For the text-containing cell, return its midpoint in [X, Y] coordinate format. 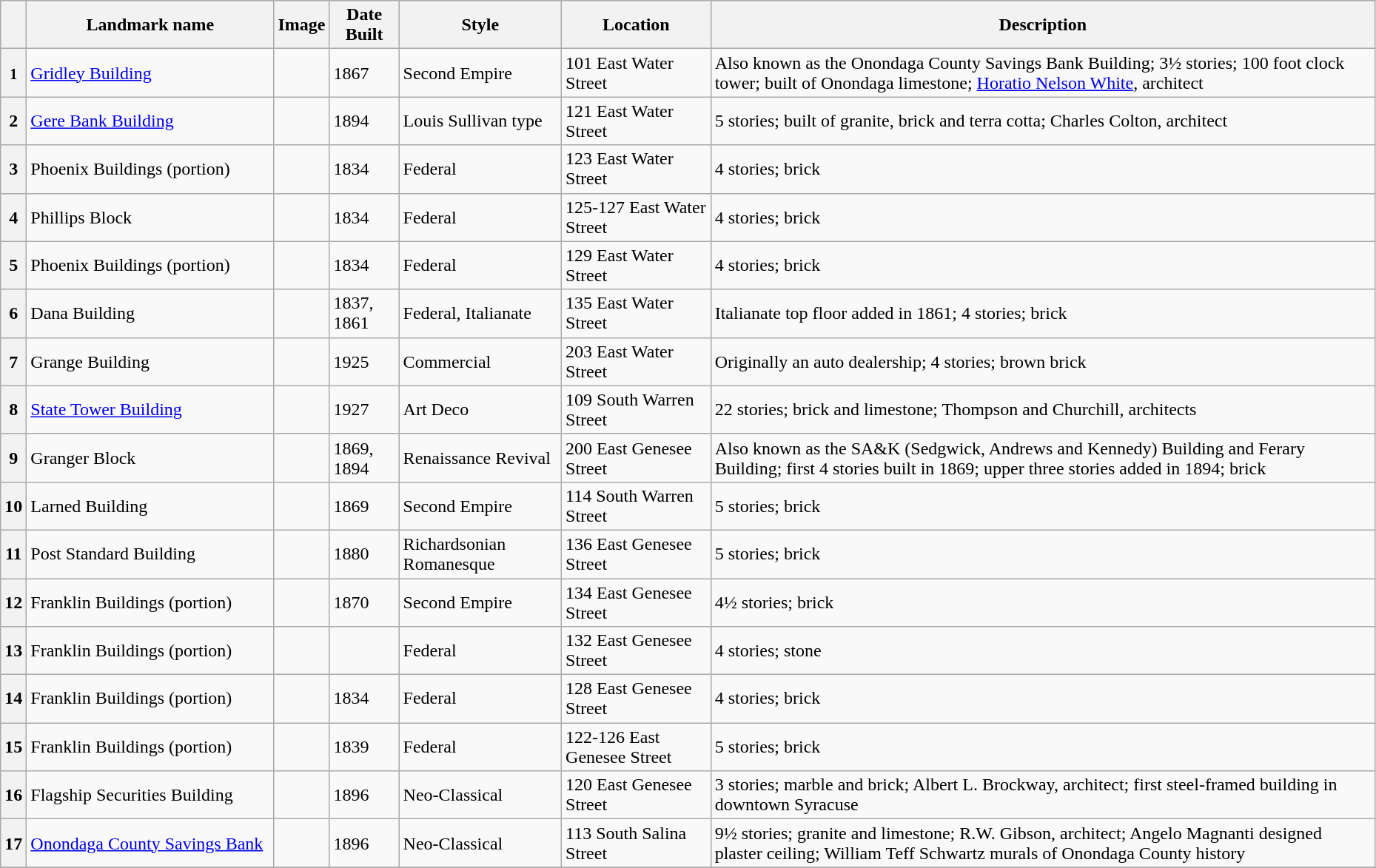
13 [13, 651]
122-126 East Genesee Street [637, 747]
Richardsonian Romanesque [480, 554]
Post Standard Building [150, 554]
Image [302, 25]
Flagship Securities Building [150, 795]
Originally an auto dealership; 4 stories; brown brick [1042, 361]
Louis Sullivan type [480, 121]
5 [13, 265]
Commercial [480, 361]
134 East Genesee Street [637, 602]
17 [13, 844]
Italianate top floor added in 1861; 4 stories; brick [1042, 314]
Date Built [364, 25]
Landmark name [150, 25]
14 [13, 699]
1869, 1894 [364, 457]
3 stories; marble and brick; Albert L. Brockway, architect; first steel-framed building in downtown Syracuse [1042, 795]
22 stories; brick and limestone; Thompson and Churchill, architects [1042, 410]
128 East Genesee Street [637, 699]
2 [13, 121]
1 [13, 73]
1837, 1861 [364, 314]
Renaissance Revival [480, 457]
113 South Salina Street [637, 844]
1894 [364, 121]
129 East Water Street [637, 265]
Grange Building [150, 361]
6 [13, 314]
7 [13, 361]
Gridley Building [150, 73]
4 stories; stone [1042, 651]
132 East Genesee Street [637, 651]
3 [13, 169]
Phillips Block [150, 218]
Granger Block [150, 457]
125-127 East Water Street [637, 218]
135 East Water Street [637, 314]
Description [1042, 25]
Federal, Italianate [480, 314]
1869 [364, 506]
1870 [364, 602]
1867 [364, 73]
Onondaga County Savings Bank [150, 844]
121 East Water Street [637, 121]
203 East Water Street [637, 361]
15 [13, 747]
10 [13, 506]
1880 [364, 554]
4½ stories; brick [1042, 602]
200 East Genesee Street [637, 457]
101 East Water Street [637, 73]
Dana Building [150, 314]
1927 [364, 410]
Art Deco [480, 410]
120 East Genesee Street [637, 795]
4 [13, 218]
109 South Warren Street [637, 410]
1839 [364, 747]
9 [13, 457]
Style [480, 25]
Larned Building [150, 506]
12 [13, 602]
Location [637, 25]
1925 [364, 361]
State Tower Building [150, 410]
16 [13, 795]
5 stories; built of granite, brick and terra cotta; Charles Colton, architect [1042, 121]
123 East Water Street [637, 169]
114 South Warren Street [637, 506]
11 [13, 554]
Gere Bank Building [150, 121]
8 [13, 410]
136 East Genesee Street [637, 554]
